Search for the cell housing the specified text and yield its (X, Y) center coordinate. 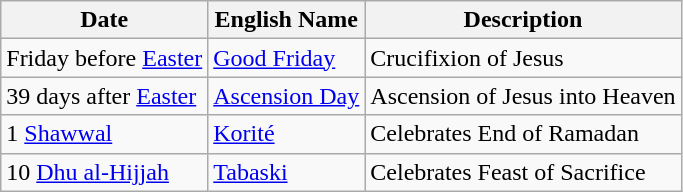
Description (523, 20)
Tabaski (286, 172)
1 Shawwal (104, 134)
39 days after Easter (104, 96)
English Name (286, 20)
10 Dhu al-Hijjah (104, 172)
Ascension of Jesus into Heaven (523, 96)
Friday before Easter (104, 58)
Crucifixion of Jesus (523, 58)
Date (104, 20)
Good Friday (286, 58)
Celebrates Feast of Sacrifice (523, 172)
Celebrates End of Ramadan (523, 134)
Ascension Day (286, 96)
Korité (286, 134)
